Return (X, Y) of the center of cell containing provided text 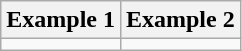
Example 1 (61, 20)
Example 2 (180, 20)
